Provide the [x, y] coordinate of the cell's center where the given text is located.  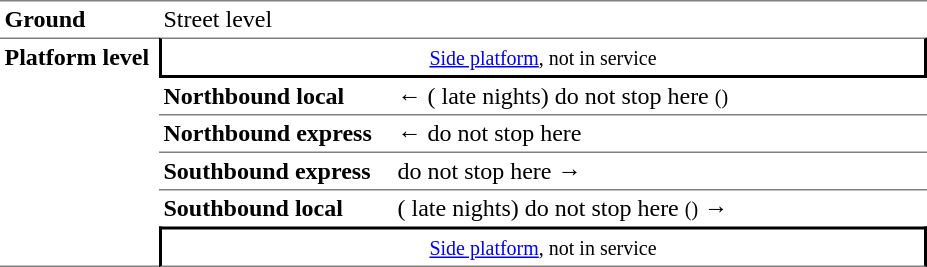
Northbound express [276, 133]
( late nights) do not stop here () → [660, 208]
Northbound local [276, 96]
← ( late nights) do not stop here () [660, 96]
Ground [80, 19]
do not stop here → [660, 171]
← do not stop here [660, 133]
Southbound express [276, 171]
Southbound local [276, 208]
Street level [543, 19]
